Find where the given text appears and provide that cell's center as [x, y] coordinate. 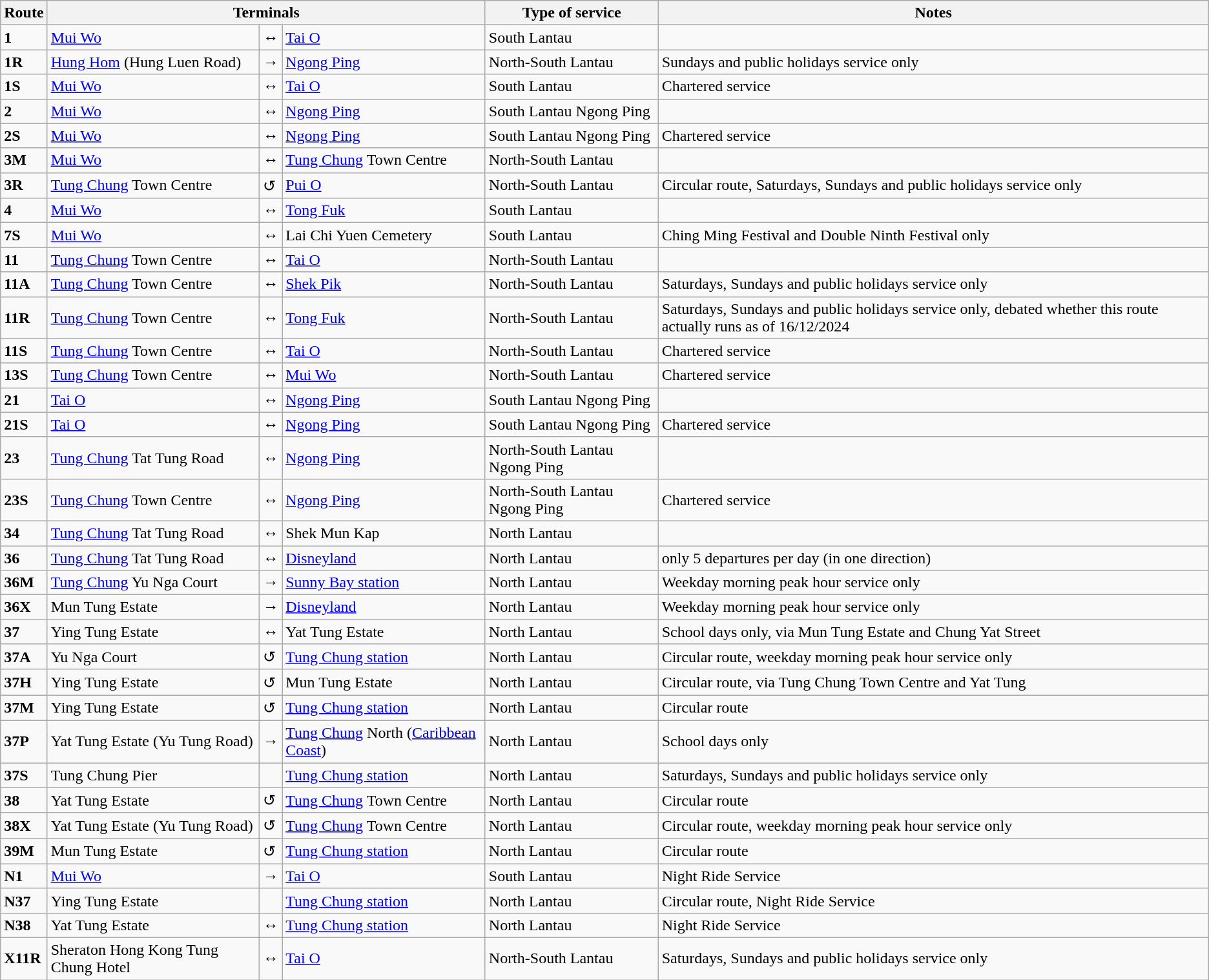
37M [24, 708]
7S [24, 235]
X11R [24, 959]
Hung Hom (Hung Luen Road) [153, 62]
3M [24, 160]
38X [24, 826]
N38 [24, 925]
38 [24, 800]
Shek Pik [384, 284]
School days only [933, 742]
Lai Chi Yuen Cemetery [384, 235]
3R [24, 185]
2 [24, 111]
Tung Chung North (Caribbean Coast) [384, 742]
37 [24, 632]
1 [24, 37]
only 5 departures per day (in one direction) [933, 558]
Sunny Bay station [384, 583]
11A [24, 284]
Shek Mun Kap [384, 533]
Circular route, Night Ride Service [933, 901]
Sundays and public holidays service only [933, 62]
Yu Nga Court [153, 657]
11R [24, 318]
37A [24, 657]
Tung Chung Pier [153, 775]
36M [24, 583]
Saturdays, Sundays and public holidays service only, debated whether this route actually runs as of 16/12/2024 [933, 318]
N37 [24, 901]
Route [24, 13]
37P [24, 742]
Ching Ming Festival and Double Ninth Festival only [933, 235]
21 [24, 400]
Type of service [572, 13]
Notes [933, 13]
2S [24, 136]
Pui O [384, 185]
1R [24, 62]
School days only, via Mun Tung Estate and Chung Yat Street [933, 632]
36X [24, 607]
1S [24, 87]
21S [24, 424]
Circular route, via Tung Chung Town Centre and Yat Tung [933, 682]
39M [24, 851]
Tung Chung Yu Nga Court [153, 583]
23S [24, 500]
36 [24, 558]
Terminals [266, 13]
11 [24, 260]
37S [24, 775]
37H [24, 682]
N1 [24, 876]
Sheraton Hong Kong Tung Chung Hotel [153, 959]
23 [24, 457]
34 [24, 533]
4 [24, 211]
11S [24, 351]
Circular route, Saturdays, Sundays and public holidays service only [933, 185]
13S [24, 375]
